Detect which cell encompasses the target text, then output its [x, y] center coordinate. 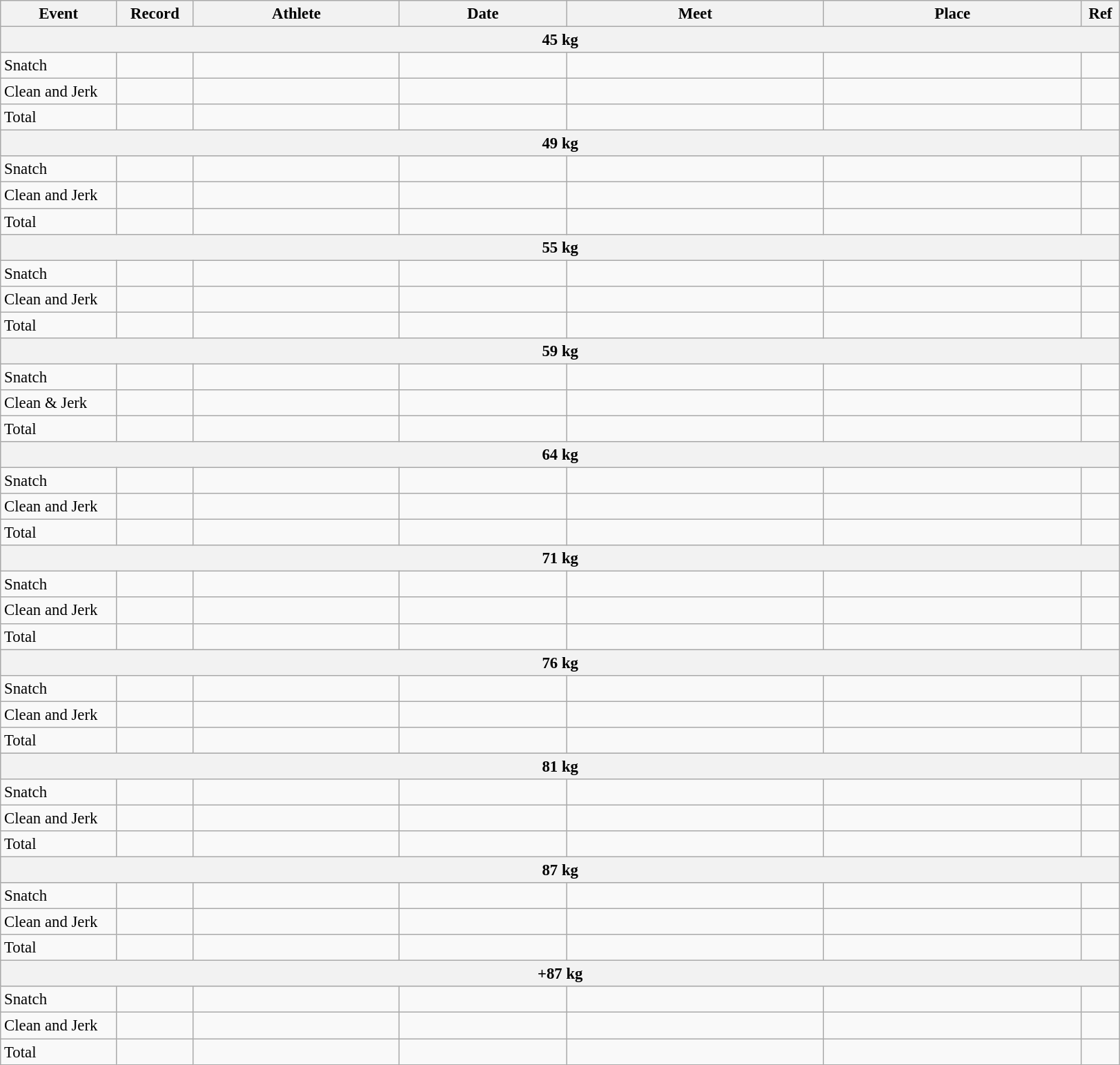
81 kg [560, 766]
+87 kg [560, 974]
Clean & Jerk [59, 403]
59 kg [560, 351]
Record [155, 14]
Ref [1101, 14]
76 kg [560, 663]
Event [59, 14]
49 kg [560, 144]
Athlete [296, 14]
55 kg [560, 247]
71 kg [560, 558]
64 kg [560, 455]
45 kg [560, 40]
Meet [696, 14]
Date [483, 14]
Place [952, 14]
87 kg [560, 870]
